Pinpoint the cell where the given text exists, returning its [X, Y] midpoint coordinate. 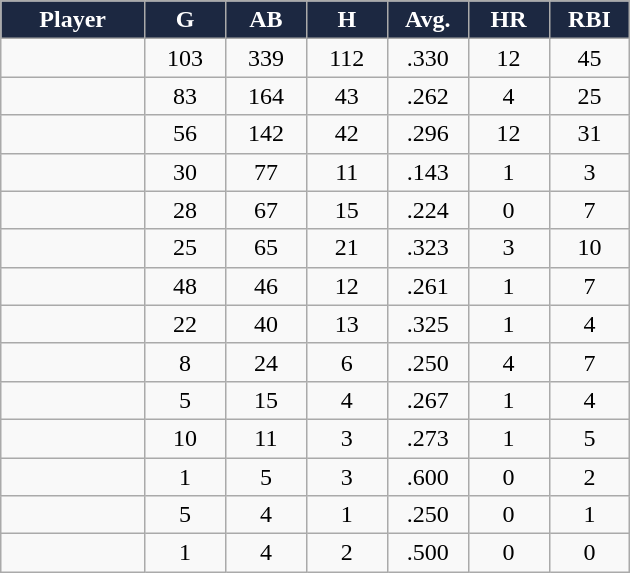
.500 [428, 553]
6 [346, 362]
45 [590, 58]
.330 [428, 58]
67 [266, 210]
.262 [428, 96]
48 [186, 286]
RBI [590, 20]
.325 [428, 324]
77 [266, 172]
31 [590, 134]
22 [186, 324]
339 [266, 58]
56 [186, 134]
83 [186, 96]
.143 [428, 172]
Avg. [428, 20]
13 [346, 324]
28 [186, 210]
30 [186, 172]
40 [266, 324]
142 [266, 134]
AB [266, 20]
43 [346, 96]
HR [508, 20]
65 [266, 248]
.296 [428, 134]
.224 [428, 210]
.273 [428, 438]
.323 [428, 248]
.600 [428, 477]
21 [346, 248]
112 [346, 58]
.261 [428, 286]
103 [186, 58]
24 [266, 362]
H [346, 20]
Player [73, 20]
164 [266, 96]
.267 [428, 400]
8 [186, 362]
42 [346, 134]
46 [266, 286]
G [186, 20]
